From the cell containing the given text, extract its center point as (X, Y) coordinate. 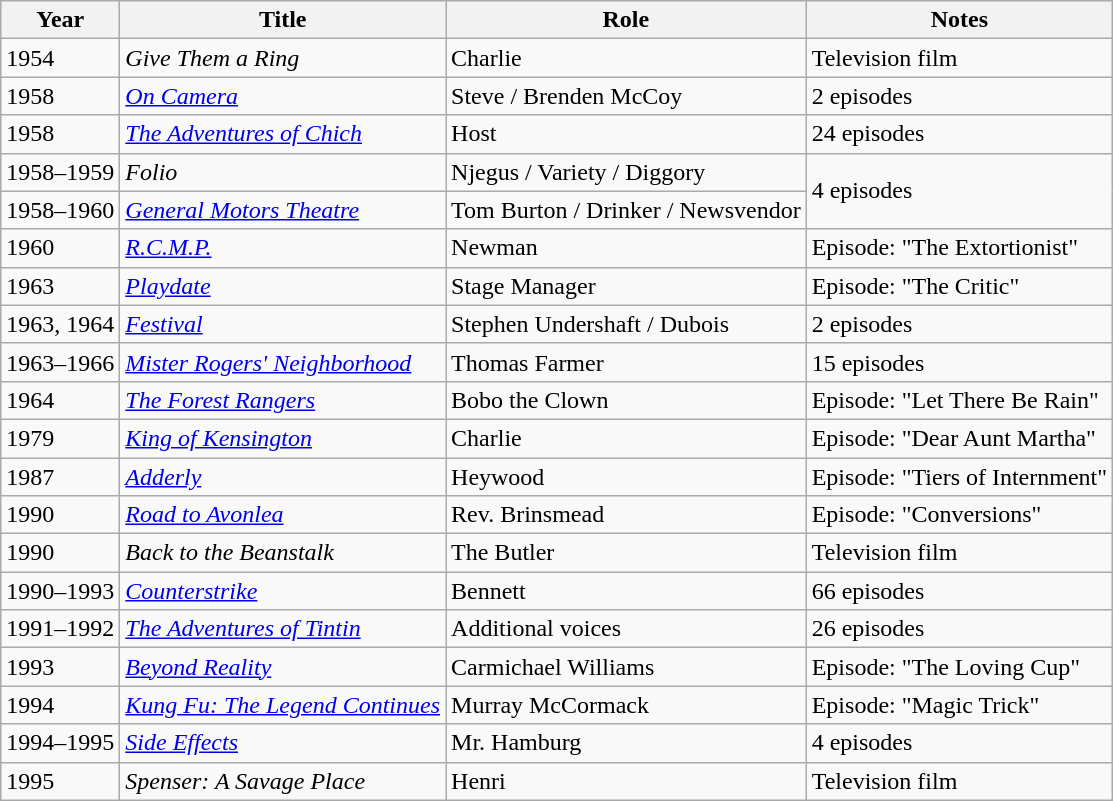
1990–1993 (60, 591)
1995 (60, 781)
24 episodes (959, 134)
Heywood (626, 477)
Thomas Farmer (626, 362)
1987 (60, 477)
Episode: "The Extortionist" (959, 248)
On Camera (283, 96)
Additional voices (626, 629)
Road to Avonlea (283, 515)
Episode: "Magic Trick" (959, 705)
Title (283, 20)
Host (626, 134)
Episode: "Dear Aunt Martha" (959, 438)
1958–1959 (60, 172)
1991–1992 (60, 629)
Year (60, 20)
Steve / Brenden McCoy (626, 96)
Newman (626, 248)
Side Effects (283, 743)
1994 (60, 705)
1954 (60, 58)
1958–1960 (60, 210)
The Adventures of Chich (283, 134)
Episode: "Conversions" (959, 515)
Henri (626, 781)
Mister Rogers' Neighborhood (283, 362)
Njegus / Variety / Diggory (626, 172)
Counterstrike (283, 591)
Festival (283, 324)
Bobo the Clown (626, 400)
Back to the Beanstalk (283, 553)
1963–1966 (60, 362)
Episode: "The Critic" (959, 286)
Episode: "Let There Be Rain" (959, 400)
King of Kensington (283, 438)
Notes (959, 20)
1994–1995 (60, 743)
Mr. Hamburg (626, 743)
The Butler (626, 553)
66 episodes (959, 591)
1964 (60, 400)
Bennett (626, 591)
Carmichael Williams (626, 667)
Episode: "Tiers of Internment" (959, 477)
The Forest Rangers (283, 400)
Playdate (283, 286)
Tom Burton / Drinker / Newsvendor (626, 210)
Beyond Reality (283, 667)
Episode: "The Loving Cup" (959, 667)
Kung Fu: The Legend Continues (283, 705)
1979 (60, 438)
Rev. Brinsmead (626, 515)
15 episodes (959, 362)
Spenser: A Savage Place (283, 781)
26 episodes (959, 629)
R.C.M.P. (283, 248)
1960 (60, 248)
The Adventures of Tintin (283, 629)
1993 (60, 667)
Folio (283, 172)
Adderly (283, 477)
Murray McCormack (626, 705)
Role (626, 20)
Stage Manager (626, 286)
General Motors Theatre (283, 210)
Stephen Undershaft / Dubois (626, 324)
1963 (60, 286)
Give Them a Ring (283, 58)
1963, 1964 (60, 324)
